For the text-containing cell, return its midpoint in (x, y) coordinate format. 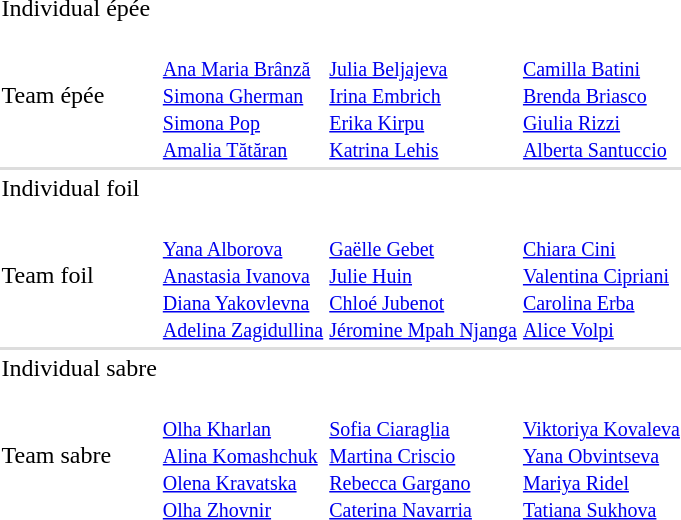
Camilla Batini Brenda Briasco Giulia Rizzi Alberta Santuccio (601, 95)
Chiara Cini Valentina Cipriani Carolina Erba Alice Volpi (601, 275)
Yana Alborova Anastasia Ivanova Diana Yakovlevna Adelina Zagidullina (242, 275)
Individual foil (79, 188)
Gaëlle Gebet Julie Huin Chloé Jubenot Jéromine Mpah Njanga (424, 275)
Team foil (79, 275)
Individual sabre (79, 368)
Team épée (79, 95)
Julia Beljajeva Irina Embrich Erika Kirpu Katrina Lehis (424, 95)
Ana Maria Brânză Simona Gherman Simona Pop Amalia Tătăran (242, 95)
